Return (X, Y) of the center of cell containing provided text 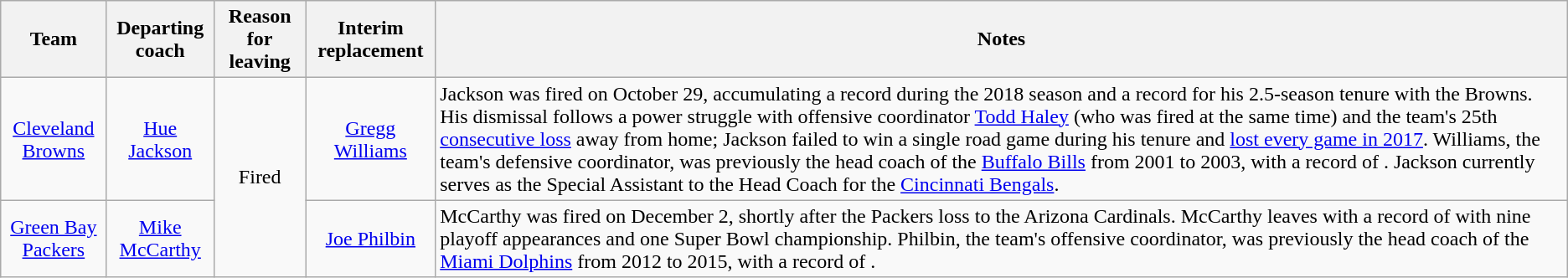
Joe Philbin (370, 239)
Team (54, 39)
Hue Jackson (160, 139)
Gregg Williams (370, 139)
Notes (1002, 39)
Green Bay Packers (54, 239)
Reason for leaving (260, 39)
Departing coach (160, 39)
Mike McCarthy (160, 239)
Cleveland Browns (54, 139)
Fired (260, 178)
Interim replacement (370, 39)
